For the text-containing cell, return its midpoint in (x, y) coordinate format. 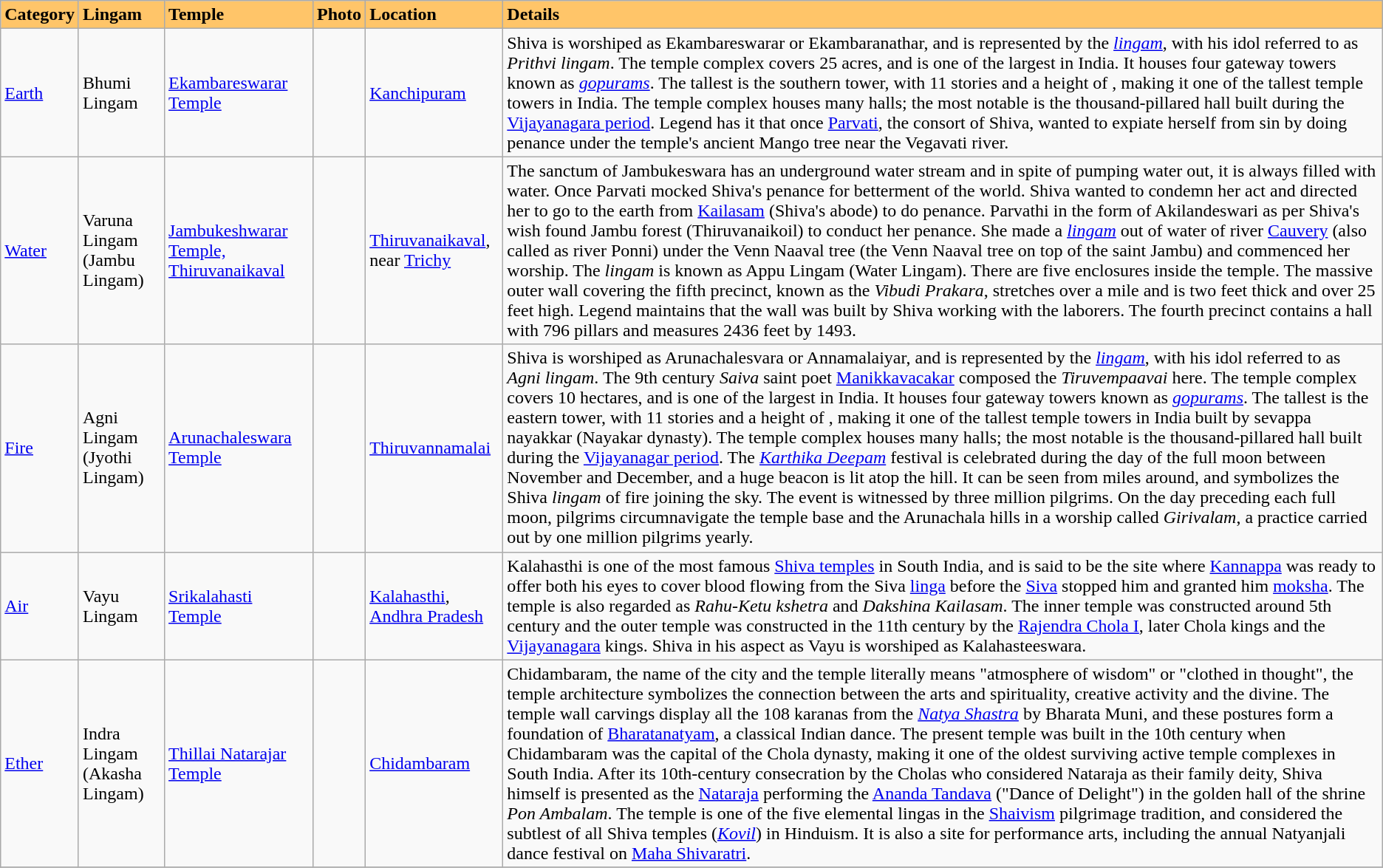
Indra Lingam (Akasha Lingam) (121, 764)
Category (40, 15)
Photo (340, 15)
Chidambaram (434, 764)
Varuna Lingam (Jambu Lingam) (121, 250)
Ether (40, 764)
Fire (40, 448)
Details (943, 15)
Lingam (121, 15)
Jambukeshwarar Temple, Thiruvanaikaval (239, 250)
Arunachaleswara Temple (239, 448)
Kanchipuram (434, 93)
Srikalahasti Temple (239, 606)
Temple (239, 15)
Ekambareswarar Temple (239, 93)
Kalahasthi, Andhra Pradesh (434, 606)
Water (40, 250)
Thiruvannamalai (434, 448)
Thiruvanaikaval, near Trichy (434, 250)
Bhumi Lingam (121, 93)
Thillai Natarajar Temple (239, 764)
Location (434, 15)
Agni Lingam (Jyothi Lingam) (121, 448)
Vayu Lingam (121, 606)
Earth (40, 93)
Air (40, 606)
